Output the (X, Y) coordinate of the center of the cell containing the given text.  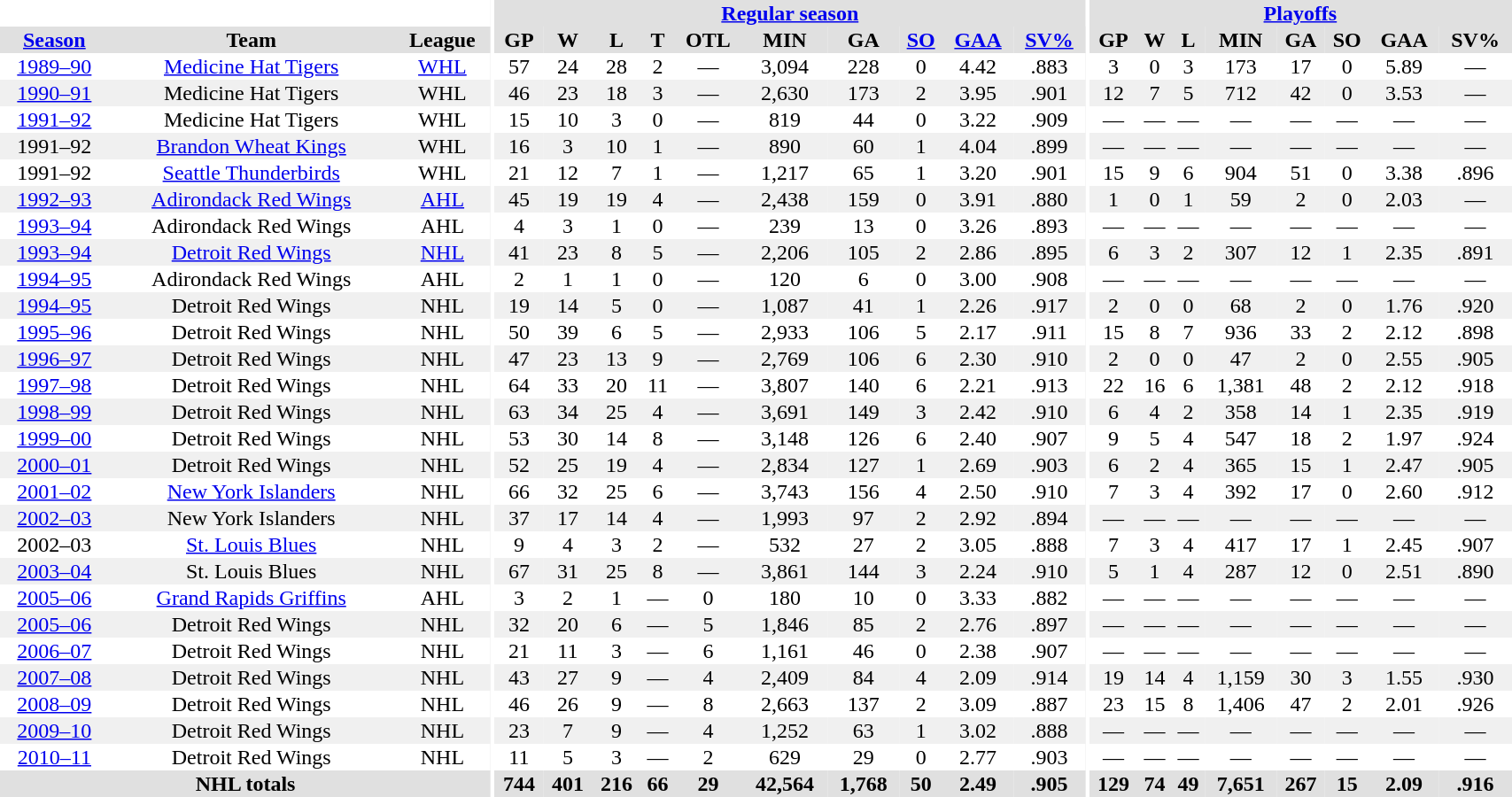
45 (519, 199)
2,630 (785, 93)
34 (567, 412)
2,409 (785, 677)
228 (864, 66)
.917 (1049, 306)
3.22 (978, 120)
1,381 (1241, 385)
819 (785, 120)
2.03 (1403, 199)
126 (864, 438)
120 (785, 279)
2.76 (978, 624)
307 (1241, 252)
NHL totals (245, 784)
1989–90 (55, 66)
2.42 (978, 412)
.920 (1476, 306)
51 (1300, 173)
2010–11 (55, 757)
2.60 (1403, 491)
3.53 (1403, 93)
2.86 (978, 252)
42 (1300, 93)
1,993 (785, 518)
3.38 (1403, 173)
57 (519, 66)
1,768 (864, 784)
65 (864, 173)
547 (1241, 438)
22 (1113, 385)
7,651 (1241, 784)
1,161 (785, 651)
2.55 (1403, 359)
2.49 (978, 784)
1,087 (785, 306)
3,861 (785, 571)
2.21 (978, 385)
97 (864, 518)
365 (1241, 465)
68 (1241, 306)
.898 (1476, 332)
53 (519, 438)
140 (864, 385)
216 (616, 784)
3.05 (978, 545)
1999–00 (55, 438)
180 (785, 598)
712 (1241, 93)
358 (1241, 412)
.912 (1476, 491)
3.02 (978, 731)
Playoffs (1300, 13)
2.45 (1403, 545)
.926 (1476, 704)
64 (519, 385)
2.77 (978, 757)
3.26 (978, 226)
.899 (1049, 146)
2.38 (978, 651)
2.50 (978, 491)
3.09 (978, 704)
49 (1188, 784)
267 (1300, 784)
144 (864, 571)
1.76 (1403, 306)
.891 (1476, 252)
.930 (1476, 677)
28 (616, 66)
43 (519, 677)
2007–08 (55, 677)
74 (1154, 784)
1,846 (785, 624)
532 (785, 545)
2006–07 (55, 651)
1,159 (1241, 677)
39 (567, 332)
890 (785, 146)
Seattle Thunderbirds (252, 173)
3,094 (785, 66)
4.04 (978, 146)
3,743 (785, 491)
2008–09 (55, 704)
149 (864, 412)
2.69 (978, 465)
2003–04 (55, 571)
.911 (1049, 332)
.909 (1049, 120)
.883 (1049, 66)
1995–96 (55, 332)
OTL (709, 40)
.887 (1049, 704)
2.92 (978, 518)
2001–02 (55, 491)
159 (864, 199)
.894 (1049, 518)
Grand Rapids Griffins (252, 598)
.893 (1049, 226)
84 (864, 677)
.916 (1476, 784)
2.30 (978, 359)
League (443, 40)
3,148 (785, 438)
1.55 (1403, 677)
401 (567, 784)
1,406 (1241, 704)
.896 (1476, 173)
936 (1241, 332)
67 (519, 571)
2000–01 (55, 465)
59 (1241, 199)
129 (1113, 784)
.890 (1476, 571)
2.40 (978, 438)
.918 (1476, 385)
1998–99 (55, 412)
5.89 (1403, 66)
2009–10 (55, 731)
137 (864, 704)
.913 (1049, 385)
42,564 (785, 784)
392 (1241, 491)
26 (567, 704)
3,807 (785, 385)
904 (1241, 173)
629 (785, 757)
2,206 (785, 252)
3.00 (978, 279)
48 (1300, 385)
2.51 (1403, 571)
2.24 (978, 571)
127 (864, 465)
2,663 (785, 704)
2,769 (785, 359)
3.33 (978, 598)
417 (1241, 545)
1996–97 (55, 359)
1,217 (785, 173)
3.95 (978, 93)
37 (519, 518)
.897 (1049, 624)
1,252 (785, 731)
2.26 (978, 306)
2.01 (1403, 704)
2,438 (785, 199)
T (657, 40)
.914 (1049, 677)
287 (1241, 571)
.908 (1049, 279)
31 (567, 571)
2.17 (978, 332)
105 (864, 252)
Season (55, 40)
156 (864, 491)
744 (519, 784)
1992–93 (55, 199)
1997–98 (55, 385)
.924 (1476, 438)
2,834 (785, 465)
Brandon Wheat Kings (252, 146)
52 (519, 465)
.919 (1476, 412)
3.91 (978, 199)
.882 (1049, 598)
24 (567, 66)
Team (252, 40)
4.42 (978, 66)
2.47 (1403, 465)
1.97 (1403, 438)
3,691 (785, 412)
239 (785, 226)
44 (864, 120)
1990–91 (55, 93)
60 (864, 146)
Regular season (790, 13)
.895 (1049, 252)
85 (864, 624)
2,933 (785, 332)
.880 (1049, 199)
3.20 (978, 173)
